Capture the cell that displays the provided text and extract its [X, Y] central coordinate. 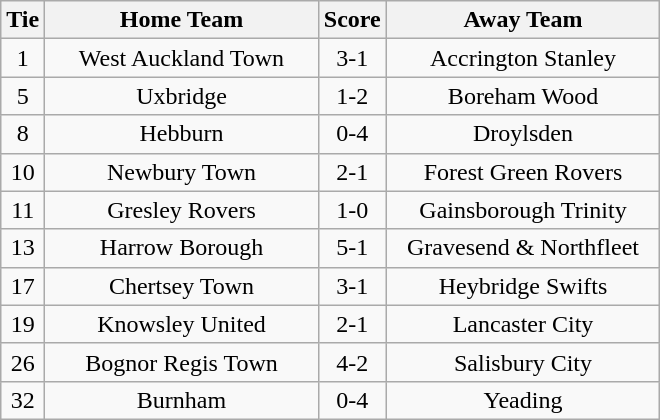
Score [352, 20]
Gainsborough Trinity [523, 210]
Droylsden [523, 134]
Knowsley United [182, 324]
13 [23, 248]
Lancaster City [523, 324]
Accrington Stanley [523, 58]
1-0 [352, 210]
Uxbridge [182, 96]
Yeading [523, 400]
Forest Green Rovers [523, 172]
Harrow Borough [182, 248]
Burnham [182, 400]
Gravesend & Northfleet [523, 248]
32 [23, 400]
Boreham Wood [523, 96]
Bognor Regis Town [182, 362]
West Auckland Town [182, 58]
1-2 [352, 96]
Hebburn [182, 134]
5-1 [352, 248]
Newbury Town [182, 172]
11 [23, 210]
Chertsey Town [182, 286]
1 [23, 58]
17 [23, 286]
8 [23, 134]
10 [23, 172]
Gresley Rovers [182, 210]
19 [23, 324]
Away Team [523, 20]
26 [23, 362]
Tie [23, 20]
Home Team [182, 20]
Heybridge Swifts [523, 286]
4-2 [352, 362]
Salisbury City [523, 362]
5 [23, 96]
